Detect which cell encompasses the target text, then output its [X, Y] center coordinate. 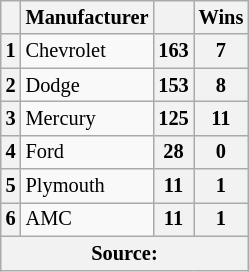
Ford [88, 152]
Plymouth [88, 186]
3 [11, 118]
28 [173, 152]
5 [11, 186]
7 [222, 51]
Mercury [88, 118]
Source: [124, 253]
125 [173, 118]
Chevrolet [88, 51]
4 [11, 152]
Dodge [88, 85]
2 [11, 85]
AMC [88, 219]
Manufacturer [88, 17]
163 [173, 51]
8 [222, 85]
0 [222, 152]
153 [173, 85]
6 [11, 219]
Wins [222, 17]
